Return [x, y] of the center of cell containing provided text 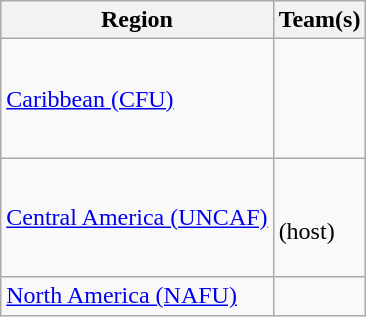
North America (NAFU) [137, 296]
(host) [320, 218]
Central America (UNCAF) [137, 218]
Caribbean (CFU) [137, 98]
Team(s) [320, 20]
Region [137, 20]
